Pinpoint the cell where the given text exists, returning its [X, Y] midpoint coordinate. 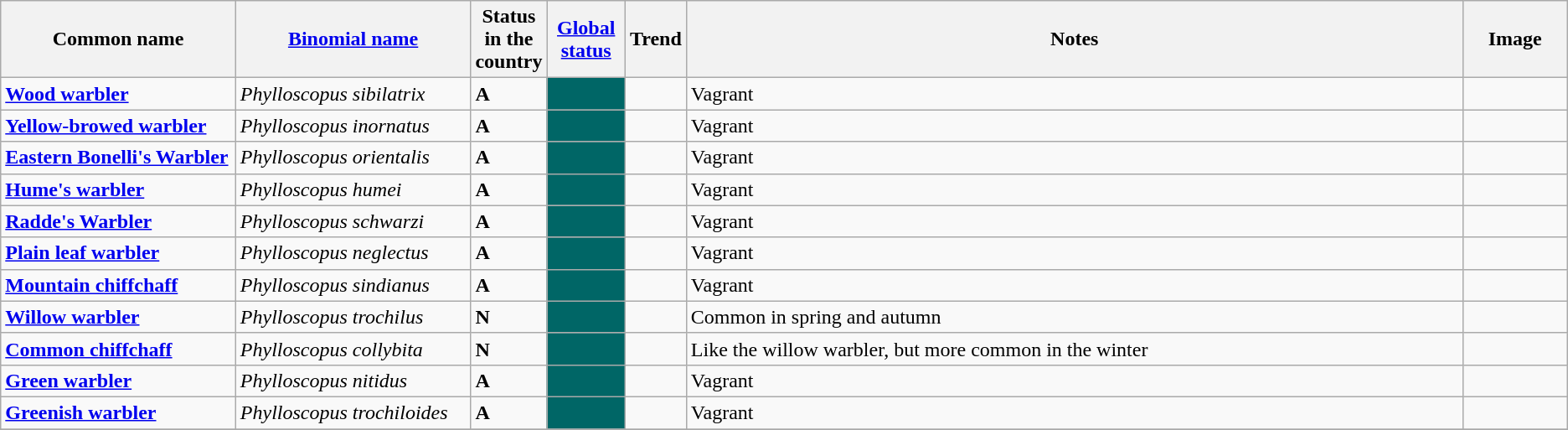
Radde's Warbler [119, 221]
Phylloscopus neglectus [353, 253]
Plain leaf warbler [119, 253]
Global status [586, 39]
Common in spring and autumn [1074, 317]
Willow warbler [119, 317]
Phylloscopus humei [353, 189]
Phylloscopus nitidus [353, 381]
Like the willow warbler, but more common in the winter [1074, 349]
Wood warbler [119, 94]
Phylloscopus inornatus [353, 126]
Phylloscopus trochilus [353, 317]
Eastern Bonelli's Warbler [119, 158]
Green warbler [119, 381]
Common chiffchaff [119, 349]
Mountain chiffchaff [119, 285]
Greenish warbler [119, 412]
Trend [655, 39]
Yellow-browed warbler [119, 126]
Phylloscopus sibilatrix [353, 94]
Binomial name [353, 39]
Notes [1074, 39]
Phylloscopus schwarzi [353, 221]
Phylloscopus sindianus [353, 285]
Common name [119, 39]
Phylloscopus orientalis [353, 158]
Hume's warbler [119, 189]
Phylloscopus collybita [353, 349]
Status in the country [509, 39]
Image [1514, 39]
Phylloscopus trochiloides [353, 412]
